Search for the cell housing the specified text and yield its [X, Y] center coordinate. 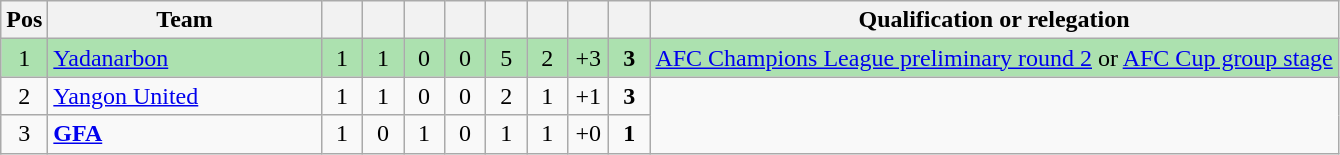
GFA [185, 134]
+1 [588, 96]
Qualification or relegation [994, 20]
+0 [588, 134]
Team [185, 20]
Pos [24, 20]
5 [506, 58]
AFC Champions League preliminary round 2 or AFC Cup group stage [994, 58]
+3 [588, 58]
Yadanarbon [185, 58]
Yangon United [185, 96]
